Find where the given text appears and provide that cell's center as (x, y) coordinate. 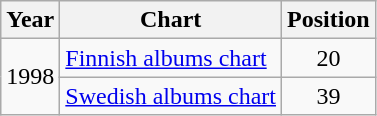
1998 (30, 77)
20 (329, 58)
Finnish albums chart (171, 58)
Year (30, 20)
39 (329, 96)
Position (329, 20)
Chart (171, 20)
Swedish albums chart (171, 96)
